Output the (x, y) coordinate of the center of the cell containing the given text.  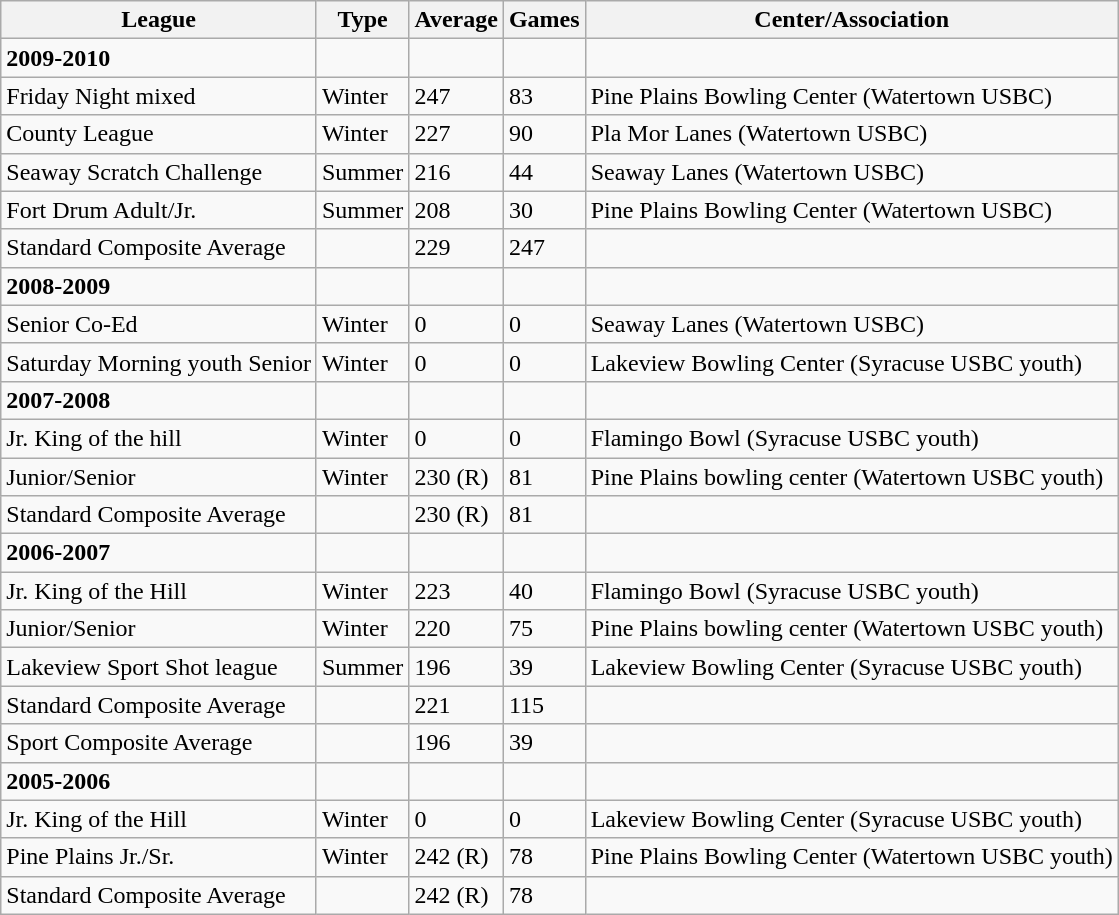
75 (544, 629)
League (159, 20)
223 (456, 591)
Jr. King of the hill (159, 438)
40 (544, 591)
83 (544, 96)
Pine Plains Jr./Sr. (159, 857)
Center/Association (852, 20)
30 (544, 210)
Seaway Scratch Challenge (159, 172)
2005-2006 (159, 781)
Senior Co-Ed (159, 324)
Games (544, 20)
229 (456, 248)
2008-2009 (159, 286)
44 (544, 172)
Friday Night mixed (159, 96)
221 (456, 705)
County League (159, 134)
Fort Drum Adult/Jr. (159, 210)
208 (456, 210)
90 (544, 134)
Lakeview Sport Shot league (159, 667)
2007-2008 (159, 400)
Type (362, 20)
2009-2010 (159, 58)
Average (456, 20)
216 (456, 172)
227 (456, 134)
Pine Plains Bowling Center (Watertown USBC youth) (852, 857)
Pla Mor Lanes (Watertown USBC) (852, 134)
220 (456, 629)
Saturday Morning youth Senior (159, 362)
115 (544, 705)
2006-2007 (159, 553)
Sport Composite Average (159, 743)
